For the text-containing cell, return its midpoint in (x, y) coordinate format. 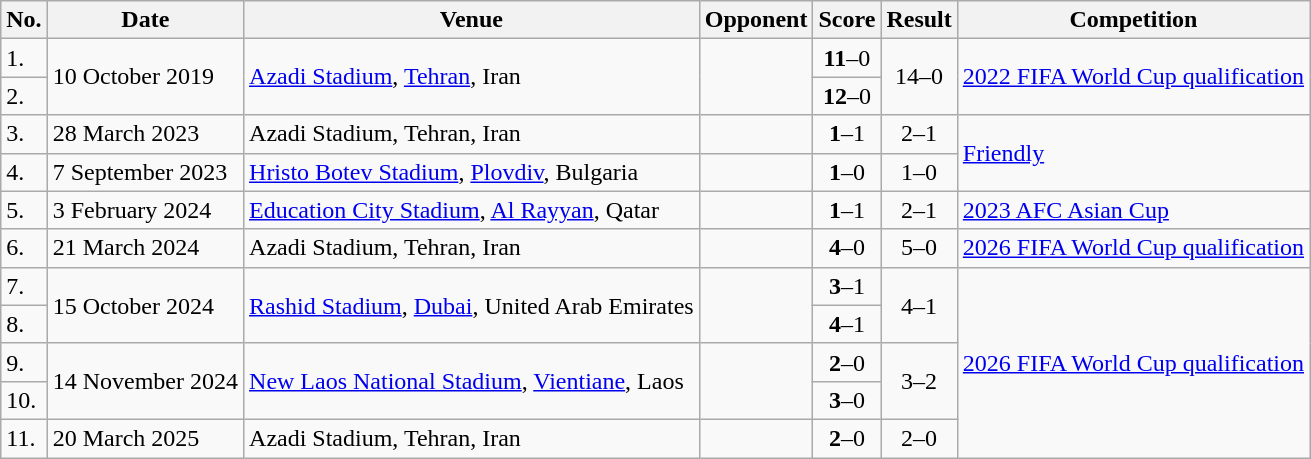
Date (145, 20)
Venue (472, 20)
6. (24, 248)
4. (24, 172)
9. (24, 362)
2. (24, 96)
14 November 2024 (145, 381)
12–0 (847, 96)
4–0 (847, 248)
15 October 2024 (145, 305)
5–0 (919, 248)
2023 AFC Asian Cup (1133, 210)
3–0 (847, 400)
11–0 (847, 58)
28 March 2023 (145, 134)
2022 FIFA World Cup qualification (1133, 77)
10. (24, 400)
Friendly (1133, 153)
Education City Stadium, Al Rayyan, Qatar (472, 210)
5. (24, 210)
3–1 (847, 286)
1. (24, 58)
11. (24, 438)
14–0 (919, 77)
21 March 2024 (145, 248)
7 September 2023 (145, 172)
3–2 (919, 381)
Competition (1133, 20)
Result (919, 20)
No. (24, 20)
New Laos National Stadium, Vientiane, Laos (472, 381)
20 March 2025 (145, 438)
Opponent (756, 20)
Score (847, 20)
3 February 2024 (145, 210)
3. (24, 134)
7. (24, 286)
Hristo Botev Stadium, Plovdiv, Bulgaria (472, 172)
8. (24, 324)
Rashid Stadium, Dubai, United Arab Emirates (472, 305)
10 October 2019 (145, 77)
